Find where the given text appears and provide that cell's center as (X, Y) coordinate. 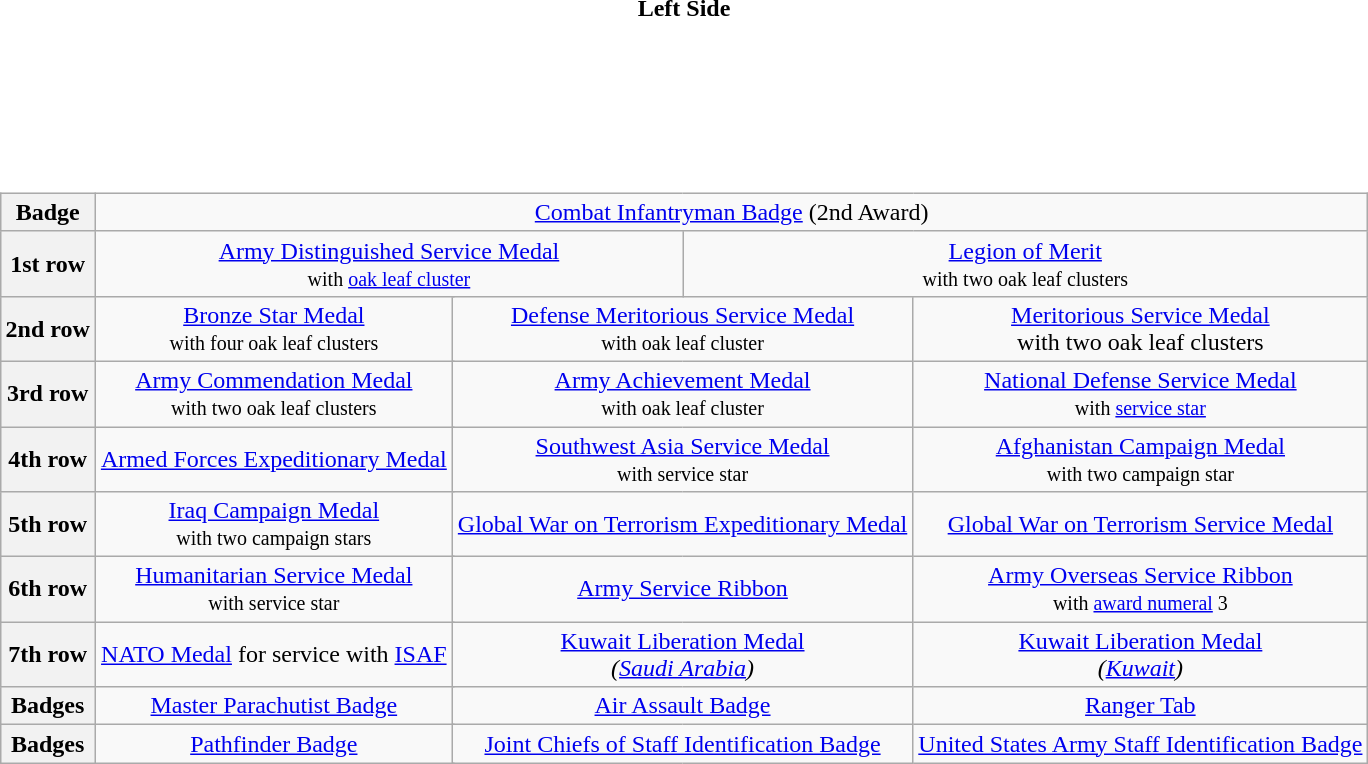
United States Army Staff Identification Badge (1140, 744)
Bronze Star Medalwith four oak leaf clusters (274, 328)
National Defense Service Medalwith service star (1140, 394)
Army Service Ribbon (682, 590)
Legion of Meritwith two oak leaf clusters (1026, 264)
Afghanistan Campaign Medalwith two campaign star (1140, 458)
Air Assault Badge (682, 706)
Kuwait Liberation Medal(Kuwait) (1140, 654)
Iraq Campaign Medalwith two campaign stars (274, 524)
3rd row (48, 394)
Combat Infantryman Badge (2nd Award) (732, 212)
Global War on Terrorism Expeditionary Medal (682, 524)
Kuwait Liberation Medal(Saudi Arabia) (682, 654)
Badge (48, 212)
Defense Meritorious Service Medalwith oak leaf cluster (682, 328)
Meritorious Service Medalwith two oak leaf clusters (1140, 328)
Joint Chiefs of Staff Identification Badge (682, 744)
6th row (48, 590)
Pathfinder Badge (274, 744)
Ranger Tab (1140, 706)
Army Overseas Service Ribbonwith award numeral 3 (1140, 590)
4th row (48, 458)
5th row (48, 524)
Army Distinguished Service Medalwith oak leaf cluster (388, 264)
Southwest Asia Service Medalwith service star (682, 458)
Humanitarian Service Medalwith service star (274, 590)
1st row (48, 264)
7th row (48, 654)
Global War on Terrorism Service Medal (1140, 524)
Army Achievement Medalwith oak leaf cluster (682, 394)
Armed Forces Expeditionary Medal (274, 458)
NATO Medal for service with ISAF (274, 654)
Army Commendation Medalwith two oak leaf clusters (274, 394)
Master Parachutist Badge (274, 706)
2nd row (48, 328)
